Capture the cell that displays the provided text and extract its (x, y) central coordinate. 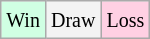
Loss (126, 20)
Win (24, 20)
Draw (72, 20)
